Pinpoint the cell where the given text exists, returning its (X, Y) midpoint coordinate. 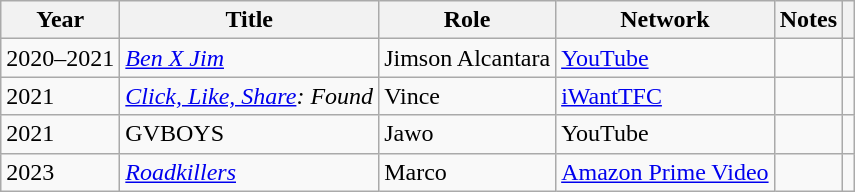
Roadkillers (250, 172)
GVBOYS (250, 134)
Jimson Alcantara (468, 58)
Click, Like, Share: Found (250, 96)
Title (250, 20)
Vince (468, 96)
Notes (808, 20)
Marco (468, 172)
Year (60, 20)
Network (665, 20)
Ben X Jim (250, 58)
Jawo (468, 134)
2020–2021 (60, 58)
Amazon Prime Video (665, 172)
Role (468, 20)
iWantTFC (665, 96)
2023 (60, 172)
